Capture the cell that displays the provided text and extract its [X, Y] central coordinate. 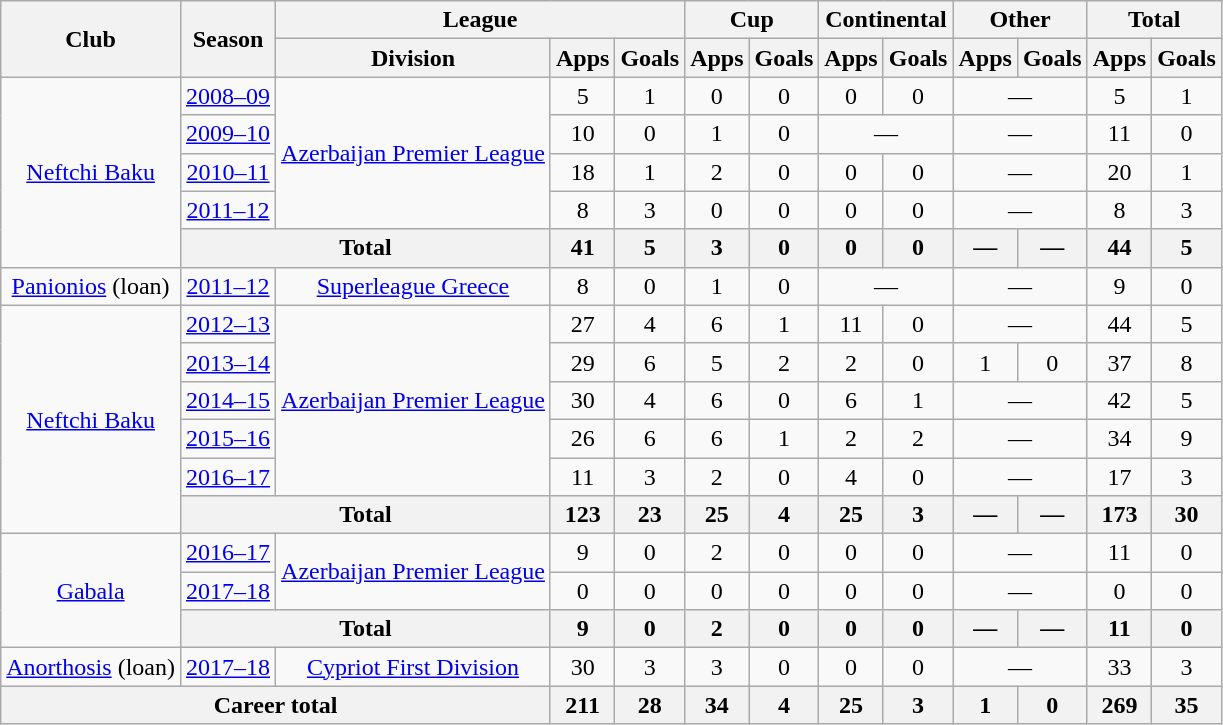
123 [582, 515]
33 [1119, 667]
Other [1020, 20]
Cypriot First Division [414, 667]
2010–11 [228, 172]
Cup [752, 20]
41 [582, 248]
26 [582, 438]
2014–15 [228, 400]
18 [582, 172]
28 [650, 705]
23 [650, 515]
10 [582, 134]
35 [1187, 705]
Panionios (loan) [91, 286]
Anorthosis (loan) [91, 667]
Superleague Greece [414, 286]
Career total [276, 705]
37 [1119, 362]
42 [1119, 400]
27 [582, 324]
17 [1119, 477]
2015–16 [228, 438]
211 [582, 705]
Gabala [91, 591]
20 [1119, 172]
League [480, 20]
Club [91, 39]
29 [582, 362]
2009–10 [228, 134]
Division [414, 58]
2008–09 [228, 96]
269 [1119, 705]
Continental [886, 20]
Season [228, 39]
2013–14 [228, 362]
2012–13 [228, 324]
173 [1119, 515]
